Detect which cell encompasses the target text, then output its (X, Y) center coordinate. 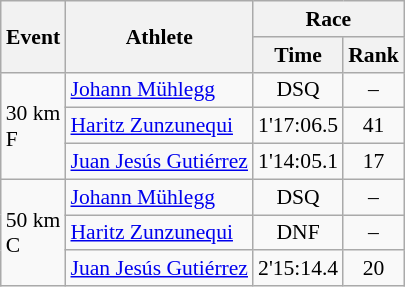
Rank (374, 55)
17 (374, 162)
Athlete (159, 36)
2'15:14.4 (298, 269)
20 (374, 269)
1'17:06.5 (298, 126)
Event (34, 36)
30 km F (34, 126)
Time (298, 55)
DNF (298, 233)
50 km C (34, 232)
Race (328, 19)
41 (374, 126)
1'14:05.1 (298, 162)
